Provide the [X, Y] coordinate of the cell's center where the given text is located.  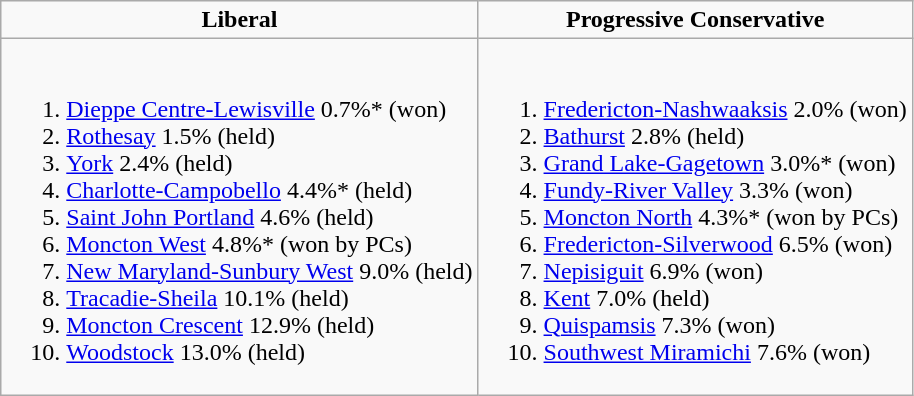
Liberal [240, 20]
Progressive Conservative [695, 20]
